Pinpoint the cell where the given text exists, returning its (X, Y) midpoint coordinate. 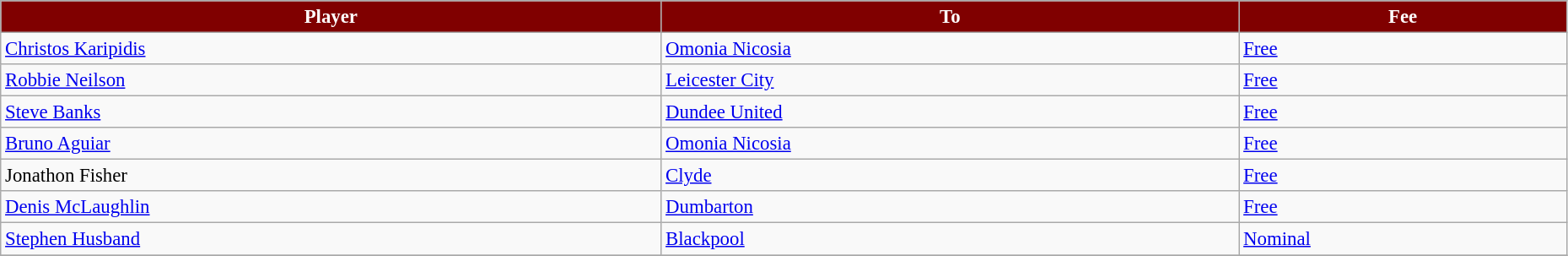
Robbie Neilson (331, 80)
Stephen Husband (331, 239)
Jonathon Fisher (331, 176)
Clyde (950, 176)
Dundee United (950, 112)
Christos Karipidis (331, 49)
Bruno Aguiar (331, 144)
To (950, 17)
Steve Banks (331, 112)
Blackpool (950, 239)
Fee (1404, 17)
Leicester City (950, 80)
Dumbarton (950, 207)
Nominal (1404, 239)
Player (331, 17)
Denis McLaughlin (331, 207)
